Extract the [x, y] coordinate from the center of the cell holding the provided text.  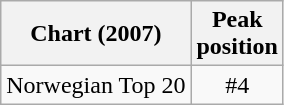
Peakposition [237, 34]
Chart (2007) [96, 34]
Norwegian Top 20 [96, 85]
#4 [237, 85]
